From the cell containing the given text, extract its center point as (x, y) coordinate. 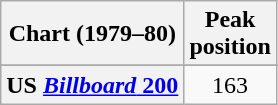
163 (230, 85)
Chart (1979–80) (92, 34)
Peakposition (230, 34)
US Billboard 200 (92, 85)
